Scan for the cell matching the given text and deliver its [x, y] coordinate at center. 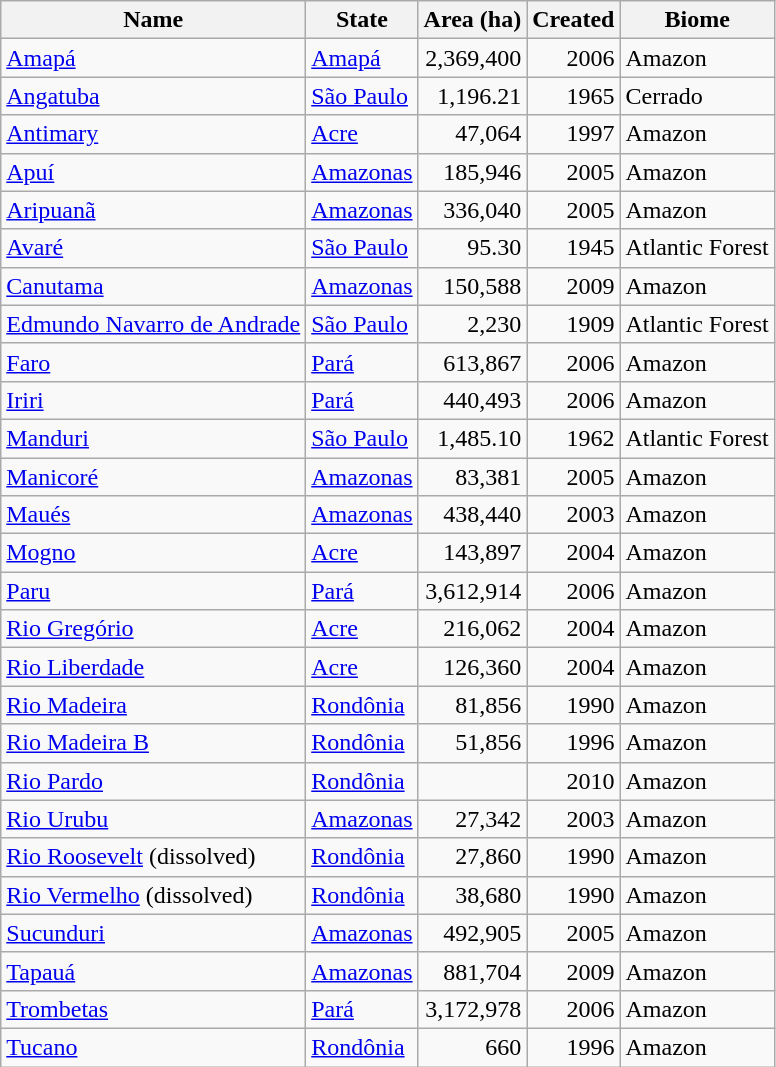
Manduri [154, 438]
38,680 [472, 895]
Rio Gregório [154, 629]
660 [472, 1047]
881,704 [472, 971]
47,064 [472, 134]
Biome [697, 20]
81,856 [472, 705]
2,230 [472, 324]
83,381 [472, 477]
3,172,978 [472, 1009]
27,342 [472, 819]
150,588 [472, 286]
Angatuba [154, 96]
492,905 [472, 933]
Name [154, 20]
Rio Roosevelt (dissolved) [154, 857]
Tapauá [154, 971]
Trombetas [154, 1009]
126,360 [472, 667]
Avaré [154, 248]
1997 [574, 134]
143,897 [472, 553]
1,196.21 [472, 96]
Rio Pardo [154, 781]
2,369,400 [472, 58]
336,040 [472, 210]
Rio Madeira B [154, 743]
440,493 [472, 400]
Area (ha) [472, 20]
Tucano [154, 1047]
1965 [574, 96]
Rio Urubu [154, 819]
Aripuanã [154, 210]
95.30 [472, 248]
27,860 [472, 857]
State [362, 20]
Faro [154, 362]
216,062 [472, 629]
185,946 [472, 172]
Rio Liberdade [154, 667]
1945 [574, 248]
Maués [154, 515]
Cerrado [697, 96]
Rio Vermelho (dissolved) [154, 895]
1909 [574, 324]
1962 [574, 438]
Mogno [154, 553]
Created [574, 20]
Apuí [154, 172]
1,485.10 [472, 438]
438,440 [472, 515]
Rio Madeira [154, 705]
51,856 [472, 743]
Antimary [154, 134]
3,612,914 [472, 591]
2010 [574, 781]
Iriri [154, 400]
Manicoré [154, 477]
Canutama [154, 286]
Sucunduri [154, 933]
Paru [154, 591]
Edmundo Navarro de Andrade [154, 324]
613,867 [472, 362]
